Capture the cell that displays the provided text and extract its [x, y] central coordinate. 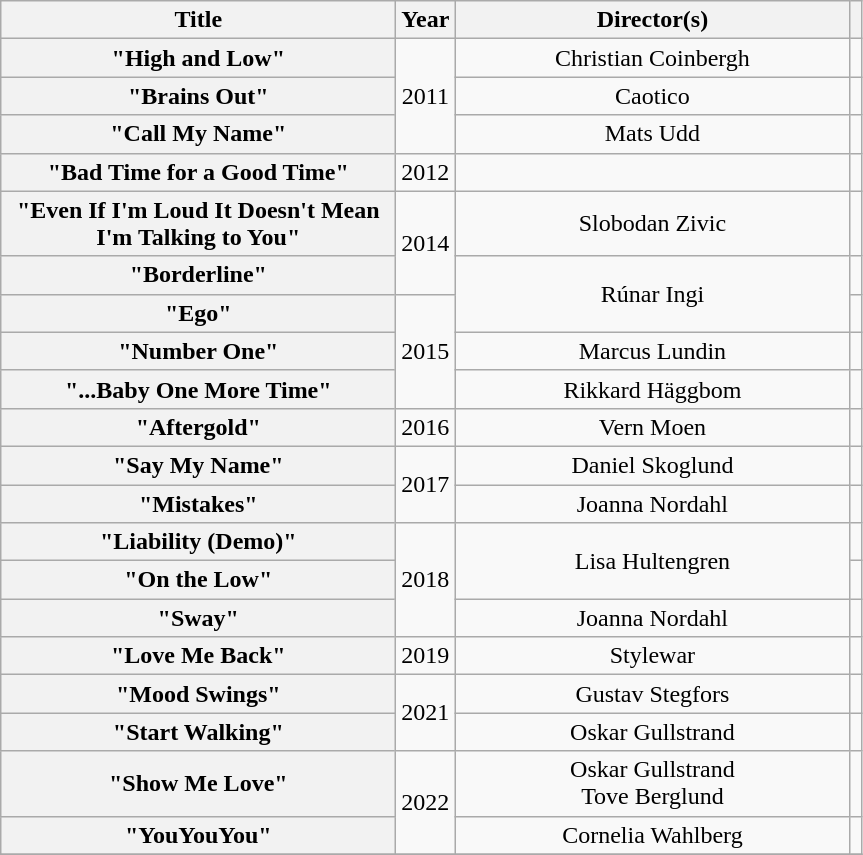
Title [198, 20]
Marcus Lundin [652, 351]
"Brains Out" [198, 96]
Daniel Skoglund [652, 465]
2016 [426, 427]
"Aftergold" [198, 427]
Rúnar Ingi [652, 294]
"On the Low" [198, 580]
2012 [426, 172]
Gustav Stegfors [652, 694]
"YouYouYou" [198, 835]
"Love Me Back" [198, 656]
Mats Udd [652, 134]
Director(s) [652, 20]
Vern Moen [652, 427]
Lisa Hultengren [652, 561]
"Sway" [198, 618]
"Ego" [198, 313]
"Number One" [198, 351]
"Borderline" [198, 275]
"Mood Swings" [198, 694]
"High and Low" [198, 58]
Slobodan Zivic [652, 224]
"Start Walking" [198, 732]
Oskar GullstrandTove Berglund [652, 784]
2021 [426, 713]
"Call My Name" [198, 134]
2011 [426, 96]
Christian Coinbergh [652, 58]
Stylewar [652, 656]
"Even If I'm Loud It Doesn't Mean I'm Talking to You" [198, 224]
"Liability (Demo)" [198, 542]
2015 [426, 351]
Rikkard Häggbom [652, 389]
Caotico [652, 96]
2017 [426, 484]
"Mistakes" [198, 503]
Oskar Gullstrand [652, 732]
2018 [426, 580]
"Bad Time for a Good Time" [198, 172]
2022 [426, 802]
Cornelia Wahlberg [652, 835]
Year [426, 20]
"Show Me Love" [198, 784]
"Say My Name" [198, 465]
"...Baby One More Time" [198, 389]
2014 [426, 242]
2019 [426, 656]
